Provide the (X, Y) coordinate of the cell's center where the given text is located.  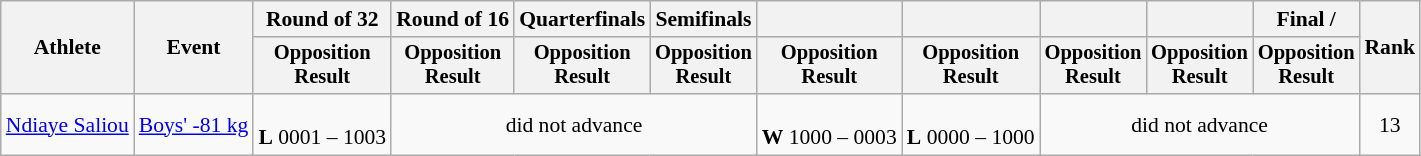
Final / (1306, 19)
Athlete (68, 48)
Semifinals (704, 19)
L 0000 – 1000 (971, 124)
Ndiaye Saliou (68, 124)
L 0001 – 1003 (322, 124)
Quarterfinals (582, 19)
Rank (1390, 48)
13 (1390, 124)
Round of 16 (452, 19)
Event (194, 48)
Round of 32 (322, 19)
Boys' -81 kg (194, 124)
W 1000 – 0003 (830, 124)
